Detect which cell encompasses the target text, then output its [x, y] center coordinate. 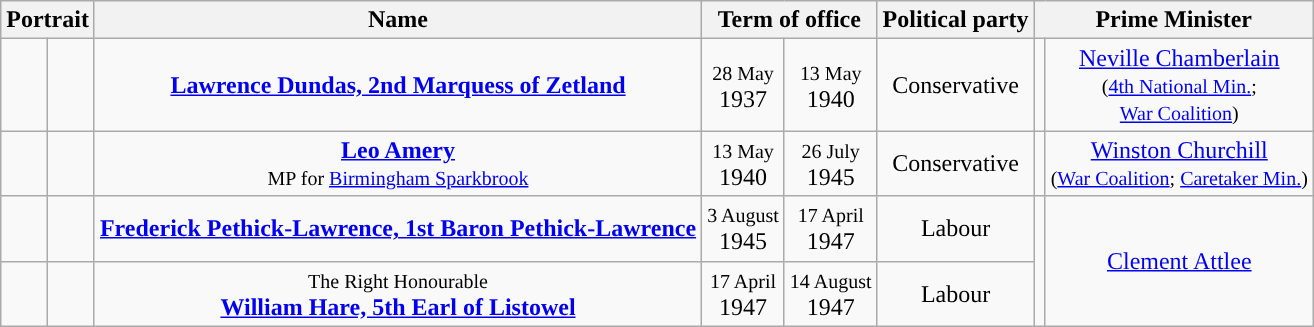
Leo AmeryMP for Birmingham Sparkbrook [398, 164]
Term of office [790, 20]
Winston Churchill(War Coalition; Caretaker Min.) [1179, 164]
26 July1945 [830, 164]
Name [398, 20]
Clement Attlee [1179, 261]
14 August1947 [830, 294]
3 August1945 [744, 228]
Prime Minister [1174, 20]
28 May1937 [744, 85]
The Right HonourableWilliam Hare, 5th Earl of Listowel [398, 294]
Political party [956, 20]
Lawrence Dundas, 2nd Marquess of Zetland [398, 85]
Portrait [48, 20]
Neville Chamberlain(4th National Min.;War Coalition) [1179, 85]
Frederick Pethick-Lawrence, 1st Baron Pethick-Lawrence [398, 228]
